Search for the cell housing the specified text and yield its (X, Y) center coordinate. 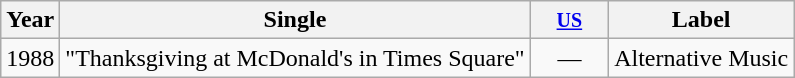
"Thanksgiving at McDonald's in Times Square" (295, 58)
Label (702, 20)
1988 (30, 58)
US (570, 20)
Year (30, 20)
Single (295, 20)
Alternative Music (702, 58)
— (570, 58)
